Detect which cell encompasses the target text, then output its (x, y) center coordinate. 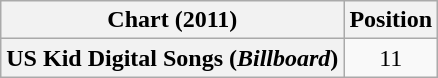
Position (391, 20)
11 (391, 58)
US Kid Digital Songs (Billboard) (172, 58)
Chart (2011) (172, 20)
